Locate the cell with the specified text and output its [X, Y] center coordinate. 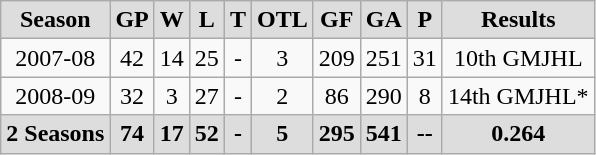
P [424, 20]
T [238, 20]
2008-09 [56, 96]
14 [172, 58]
2 Seasons [56, 134]
209 [336, 58]
25 [206, 58]
Results [518, 20]
52 [206, 134]
0.264 [518, 134]
10th GMJHL [518, 58]
42 [132, 58]
L [206, 20]
31 [424, 58]
GF [336, 20]
OTL [282, 20]
14th GMJHL* [518, 96]
2 [282, 96]
-- [424, 134]
541 [384, 134]
17 [172, 134]
86 [336, 96]
251 [384, 58]
27 [206, 96]
GA [384, 20]
W [172, 20]
5 [282, 134]
2007-08 [56, 58]
290 [384, 96]
74 [132, 134]
GP [132, 20]
295 [336, 134]
8 [424, 96]
Season [56, 20]
32 [132, 96]
